Capture the cell that displays the provided text and extract its (x, y) central coordinate. 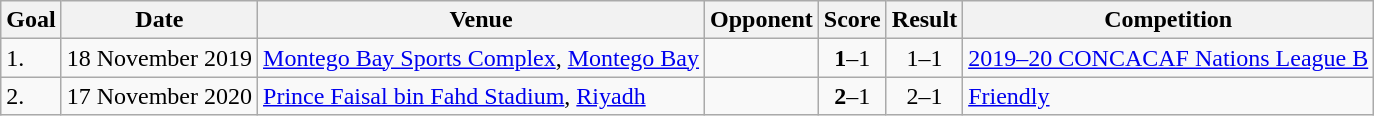
Score (852, 20)
Goal (31, 20)
Result (924, 20)
2019–20 CONCACAF Nations League B (1168, 58)
Opponent (762, 20)
17 November 2020 (159, 96)
Venue (482, 20)
Prince Faisal bin Fahd Stadium, Riyadh (482, 96)
Friendly (1168, 96)
18 November 2019 (159, 58)
Montego Bay Sports Complex, Montego Bay (482, 58)
Competition (1168, 20)
1. (31, 58)
Date (159, 20)
2. (31, 96)
